Extract the (x, y) coordinate from the center of the cell holding the provided text.  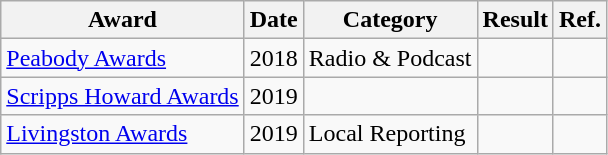
Radio & Podcast (390, 58)
Award (122, 20)
Peabody Awards (122, 58)
Livingston Awards (122, 134)
Scripps Howard Awards (122, 96)
Date (274, 20)
Local Reporting (390, 134)
Result (515, 20)
Ref. (580, 20)
Category (390, 20)
2018 (274, 58)
